Pinpoint the cell where the given text exists, returning its [X, Y] midpoint coordinate. 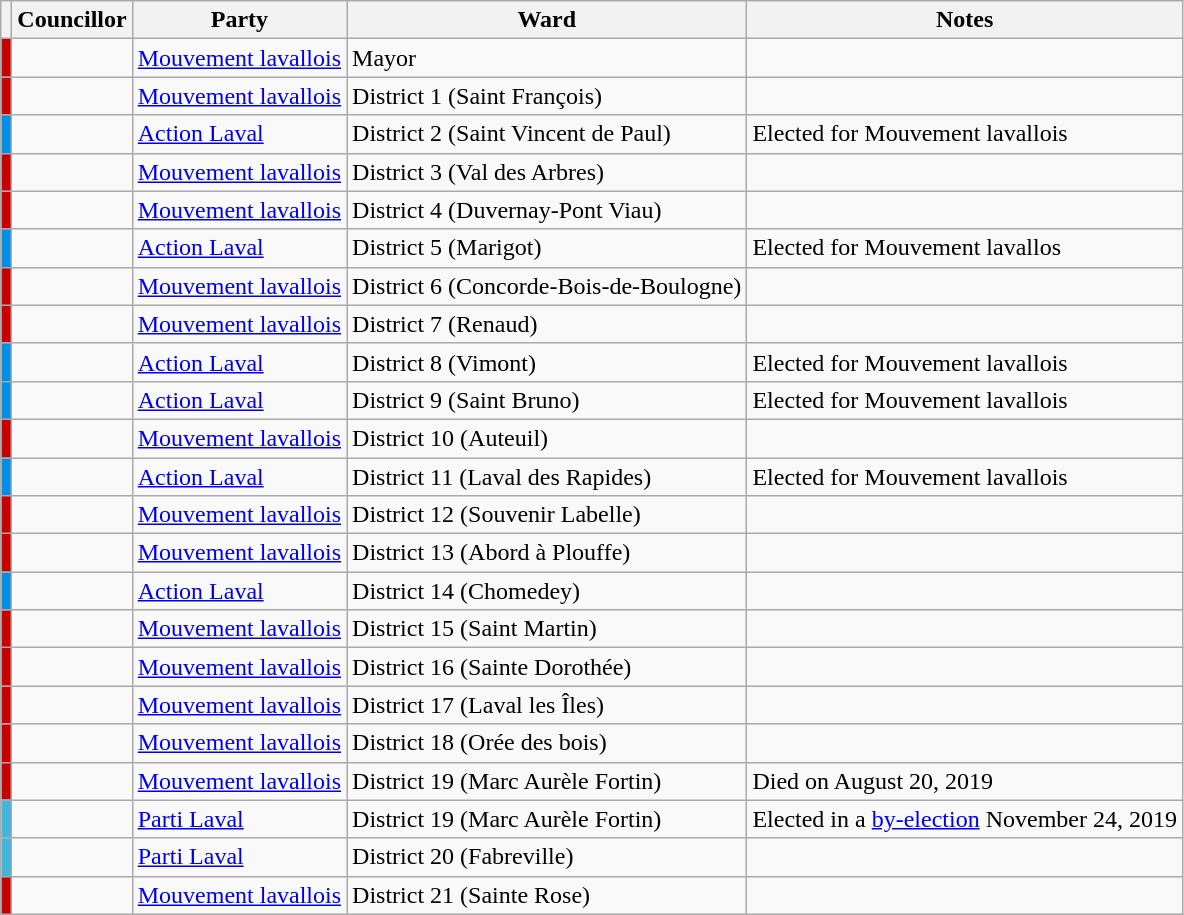
Notes [965, 20]
District 11 (Laval des Rapides) [547, 477]
District 10 (Auteuil) [547, 438]
District 13 (Abord à Plouffe) [547, 553]
District 1 (Saint François) [547, 96]
District 12 (Souvenir Labelle) [547, 515]
District 18 (Orée des bois) [547, 743]
District 14 (Chomedey) [547, 591]
District 16 (Sainte Dorothée) [547, 667]
Mayor [547, 58]
District 21 (Sainte Rose) [547, 895]
District 8 (Vimont) [547, 362]
District 2 (Saint Vincent de Paul) [547, 134]
Elected in a by-election November 24, 2019 [965, 819]
District 20 (Fabreville) [547, 857]
District 5 (Marigot) [547, 248]
District 15 (Saint Martin) [547, 629]
District 7 (Renaud) [547, 324]
District 17 (Laval les Îles) [547, 705]
District 3 (Val des Arbres) [547, 172]
Elected for Mouvement lavallos [965, 248]
Ward [547, 20]
District 6 (Concorde-Bois-de-Boulogne) [547, 286]
District 4 (Duvernay-Pont Viau) [547, 210]
Died on August 20, 2019 [965, 781]
Councillor [72, 20]
Party [239, 20]
District 9 (Saint Bruno) [547, 400]
